Capture the cell that displays the provided text and extract its (x, y) central coordinate. 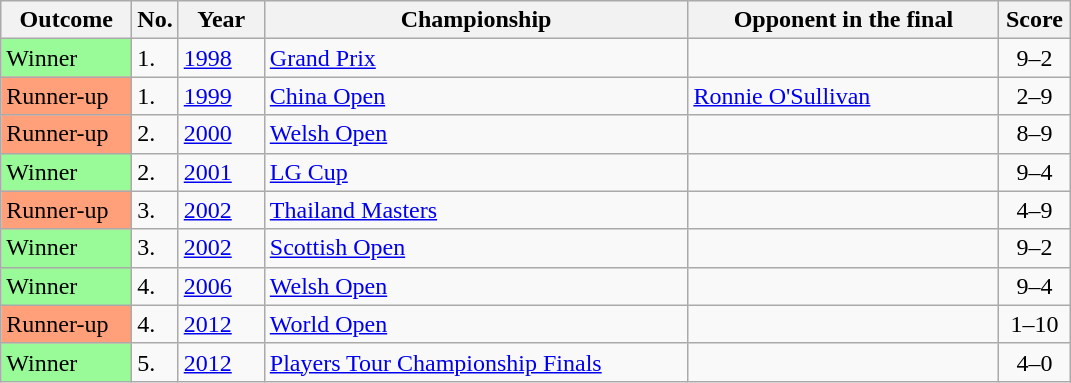
Thailand Masters (476, 210)
Year (221, 20)
Players Tour Championship Finals (476, 362)
No. (155, 20)
1998 (221, 58)
8–9 (1034, 134)
2001 (221, 172)
2006 (221, 286)
Championship (476, 20)
Opponent in the final (844, 20)
World Open (476, 324)
4–9 (1034, 210)
Scottish Open (476, 248)
2000 (221, 134)
4–0 (1034, 362)
LG Cup (476, 172)
Grand Prix (476, 58)
2–9 (1034, 96)
China Open (476, 96)
5. (155, 362)
1999 (221, 96)
Ronnie O'Sullivan (844, 96)
Outcome (66, 20)
1–10 (1034, 324)
Score (1034, 20)
